Pinpoint the cell where the given text exists, returning its (X, Y) midpoint coordinate. 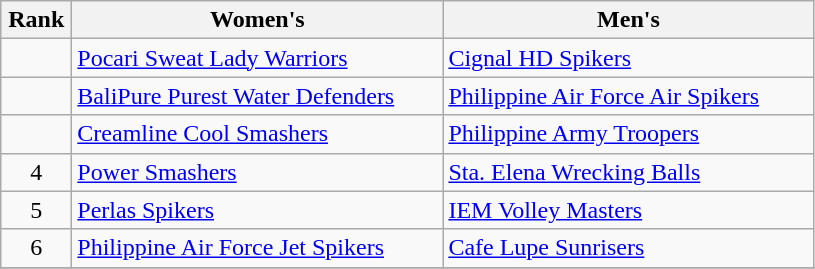
4 (36, 172)
6 (36, 248)
Power Smashers (258, 172)
Philippine Air Force Jet Spikers (258, 248)
Rank (36, 20)
Cafe Lupe Sunrisers (628, 248)
Philippine Army Troopers (628, 134)
Perlas Spikers (258, 210)
Women's (258, 20)
Pocari Sweat Lady Warriors (258, 58)
Creamline Cool Smashers (258, 134)
Sta. Elena Wrecking Balls (628, 172)
Philippine Air Force Air Spikers (628, 96)
5 (36, 210)
BaliPure Purest Water Defenders (258, 96)
Cignal HD Spikers (628, 58)
IEM Volley Masters (628, 210)
Men's (628, 20)
